Scan for the cell matching the given text and deliver its (X, Y) coordinate at center. 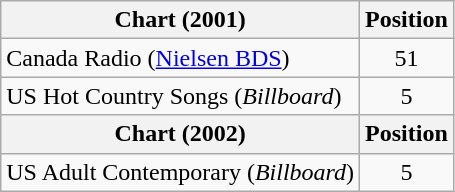
US Hot Country Songs (Billboard) (180, 96)
51 (407, 58)
Chart (2002) (180, 134)
Canada Radio (Nielsen BDS) (180, 58)
US Adult Contemporary (Billboard) (180, 172)
Chart (2001) (180, 20)
